For the text-containing cell, return its midpoint in (X, Y) coordinate format. 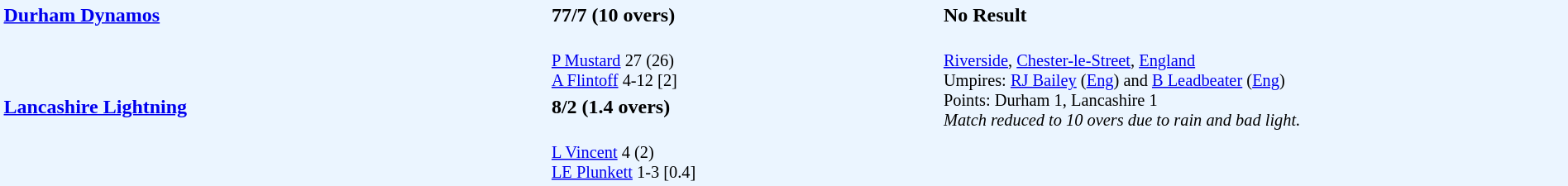
L Vincent 4 (2) LE Plunkett 1-3 [0.4] (744, 152)
No Result (1254, 15)
77/7 (10 overs) (744, 15)
Durham Dynamos (275, 47)
Lancashire Lightning (275, 139)
P Mustard 27 (26) A Flintoff 4-12 [2] (744, 61)
8/2 (1.4 overs) (744, 107)
